Identify which cell holds the provided text, then report its (X, Y) central coordinate. 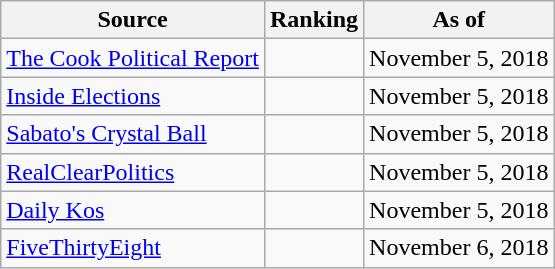
RealClearPolitics (133, 172)
Ranking (314, 20)
November 6, 2018 (459, 248)
FiveThirtyEight (133, 248)
Daily Kos (133, 210)
Inside Elections (133, 96)
The Cook Political Report (133, 58)
Source (133, 20)
Sabato's Crystal Ball (133, 134)
As of (459, 20)
